Return [x, y] of the center of cell containing provided text 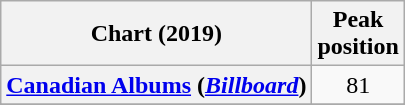
Chart (2019) [156, 34]
81 [358, 85]
Canadian Albums (Billboard) [156, 85]
Peakposition [358, 34]
